Detect which cell encompasses the target text, then output its [x, y] center coordinate. 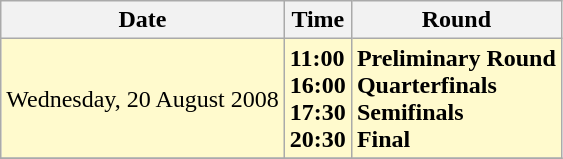
Round [456, 20]
Wednesday, 20 August 2008 [143, 98]
Preliminary RoundQuarterfinalsSemifinalsFinal [456, 98]
Date [143, 20]
Time [318, 20]
11:0016:0017:3020:30 [318, 98]
